Return [x, y] of the center of cell containing provided text 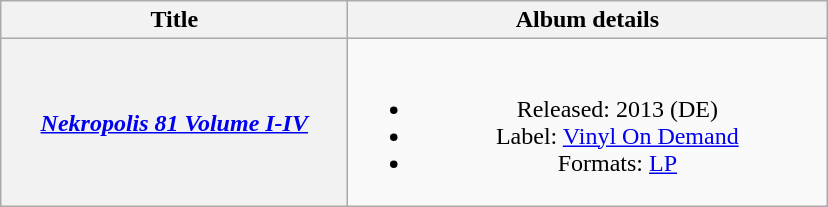
Nekropolis 81 Volume I-IV [174, 122]
Album details [588, 20]
Title [174, 20]
Released: 2013 (DE)Label: Vinyl On DemandFormats: LP [588, 122]
